Detect which cell encompasses the target text, then output its [x, y] center coordinate. 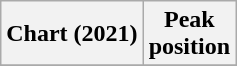
Chart (2021) [72, 34]
Peak position [189, 34]
